Detect which cell encompasses the target text, then output its (x, y) center coordinate. 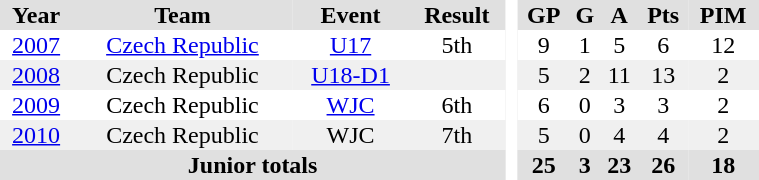
2009 (36, 105)
Year (36, 15)
U18-D1 (351, 75)
GP (544, 15)
12 (723, 45)
Result (456, 15)
23 (619, 165)
2010 (36, 135)
9 (544, 45)
PIM (723, 15)
2007 (36, 45)
Team (182, 15)
13 (663, 75)
26 (663, 165)
11 (619, 75)
18 (723, 165)
25 (544, 165)
5th (456, 45)
Event (351, 15)
A (619, 15)
7th (456, 135)
U17 (351, 45)
6th (456, 105)
G (584, 15)
Pts (663, 15)
2008 (36, 75)
1 (584, 45)
Junior totals (252, 165)
